Capture the cell that displays the provided text and extract its [x, y] central coordinate. 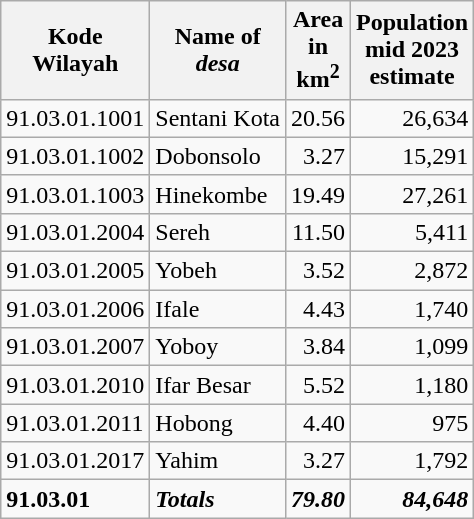
91.03.01.2011 [76, 423]
Sentani Kota [218, 118]
84,648 [412, 499]
1,180 [412, 385]
91.03.01 [76, 499]
91.03.01.1002 [76, 156]
27,261 [412, 194]
Hobong [218, 423]
91.03.01.2010 [76, 385]
26,634 [412, 118]
Populationmid 2023estimate [412, 50]
5.52 [318, 385]
3.84 [318, 347]
20.56 [318, 118]
Dobonsolo [218, 156]
91.03.01.1001 [76, 118]
91.03.01.2006 [76, 309]
4.40 [318, 423]
4.43 [318, 309]
1,740 [412, 309]
5,411 [412, 232]
91.03.01.2017 [76, 461]
Kode Wilayah [76, 50]
Totals [218, 499]
Hinekombe [218, 194]
2,872 [412, 271]
Yobeh [218, 271]
Ifale [218, 309]
Area in km2 [318, 50]
19.49 [318, 194]
11.50 [318, 232]
Yahim [218, 461]
91.03.01.2005 [76, 271]
91.03.01.1003 [76, 194]
1,792 [412, 461]
Sereh [218, 232]
Ifar Besar [218, 385]
3.52 [318, 271]
79.80 [318, 499]
15,291 [412, 156]
Name of desa [218, 50]
91.03.01.2004 [76, 232]
1,099 [412, 347]
975 [412, 423]
Yoboy [218, 347]
91.03.01.2007 [76, 347]
